Detect which cell encompasses the target text, then output its (x, y) center coordinate. 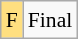
F (12, 20)
Final (50, 20)
